Return the (x, y) coordinate for the center point of the cell that contains the specified text.  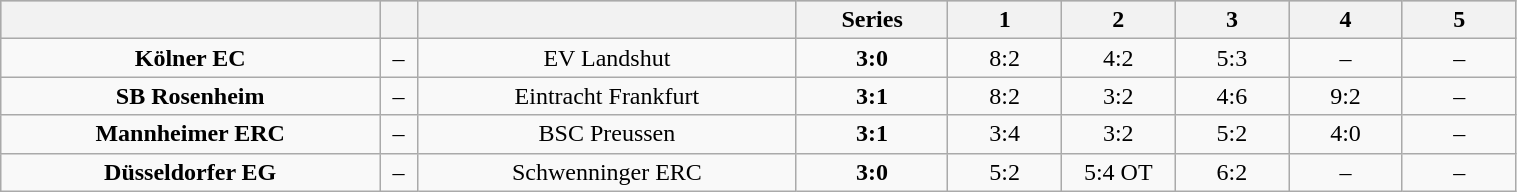
4 (1346, 20)
1 (1005, 20)
Kölner EC (190, 58)
SB Rosenheim (190, 96)
5:3 (1232, 58)
Eintracht Frankfurt (606, 96)
4:6 (1232, 96)
6:2 (1232, 172)
4:2 (1118, 58)
3:4 (1005, 134)
Schwenninger ERC (606, 172)
3 (1232, 20)
EV Landshut (606, 58)
Series (872, 20)
9:2 (1346, 96)
BSC Preussen (606, 134)
5 (1459, 20)
Mannheimer ERC (190, 134)
5:4 OT (1118, 172)
4:0 (1346, 134)
Düsseldorfer EG (190, 172)
2 (1118, 20)
